Return [X, Y] of the center of cell containing provided text 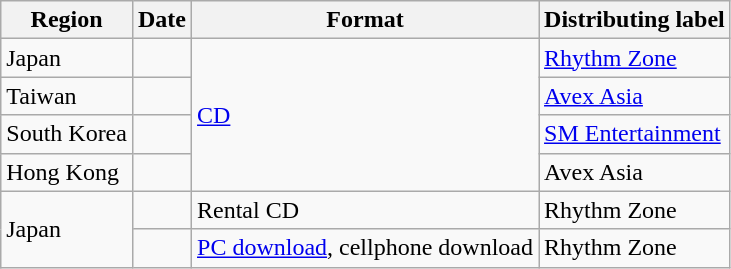
Region [67, 20]
Distributing label [635, 20]
Taiwan [67, 96]
Rental CD [366, 210]
Date [162, 20]
Format [366, 20]
PC download, cellphone download [366, 248]
CD [366, 115]
Hong Kong [67, 172]
SM Entertainment [635, 134]
South Korea [67, 134]
